Search for the cell housing the specified text and yield its [x, y] center coordinate. 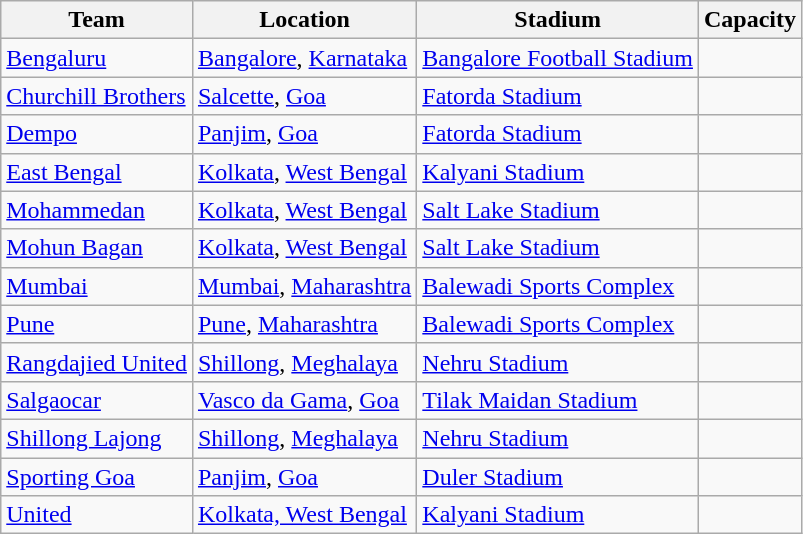
Rangdajied United [97, 362]
Sporting Goa [97, 477]
Duler Stadium [558, 477]
Salcette, Goa [304, 96]
Bangalore, Karnataka [304, 58]
Mohammedan [97, 210]
East Bengal [97, 172]
Location [304, 20]
Bengaluru [97, 58]
United [97, 515]
Pune, Maharashtra [304, 324]
Mumbai [97, 286]
Churchill Brothers [97, 96]
Shillong Lajong [97, 438]
Stadium [558, 20]
Salgaocar [97, 400]
Vasco da Gama, Goa [304, 400]
Team [97, 20]
Tilak Maidan Stadium [558, 400]
Mumbai, Maharashtra [304, 286]
Pune [97, 324]
Mohun Bagan [97, 248]
Capacity [750, 20]
Dempo [97, 134]
Bangalore Football Stadium [558, 58]
